For the text-containing cell, return its midpoint in (X, Y) coordinate format. 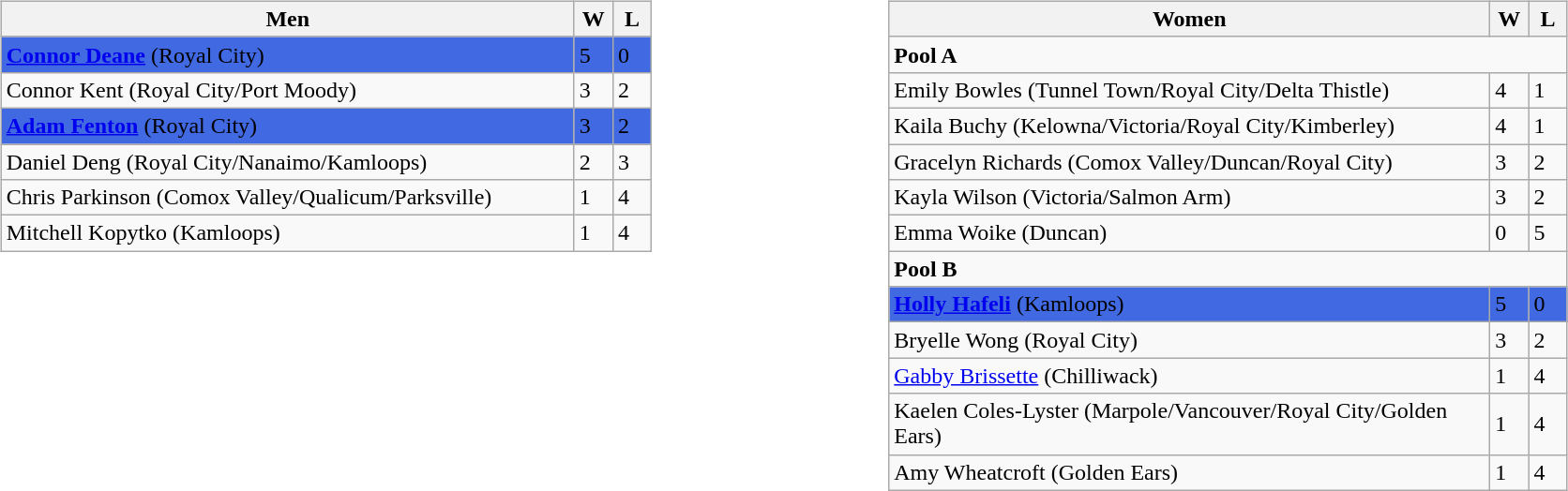
Holly Hafeli (Kamloops) (1189, 305)
Women (1189, 19)
Emma Woike (Duncan) (1189, 233)
Kayla Wilson (Victoria/Salmon Arm) (1189, 198)
Emily Bowles (Tunnel Town/Royal City/Delta Thistle) (1189, 90)
Kaelen Coles-Lyster (Marpole/Vancouver/Royal City/Golden Ears) (1189, 424)
Connor Kent (Royal City/Port Moody) (287, 90)
Chris Parkinson (Comox Valley/Qualicum/Parksville) (287, 198)
Amy Wheatcroft (Golden Ears) (1189, 472)
Connor Deane (Royal City) (287, 54)
Pool B (1229, 269)
Mitchell Kopytko (Kamloops) (287, 233)
Daniel Deng (Royal City/Nanaimo/Kamloops) (287, 162)
Gracelyn Richards (Comox Valley/Duncan/Royal City) (1189, 162)
Adam Fenton (Royal City) (287, 126)
Bryelle Wong (Royal City) (1189, 340)
Pool A (1229, 54)
Kaila Buchy (Kelowna/Victoria/Royal City/Kimberley) (1189, 126)
Gabby Brissette (Chilliwack) (1189, 376)
Men (287, 19)
